For the text-containing cell, return its midpoint in [X, Y] coordinate format. 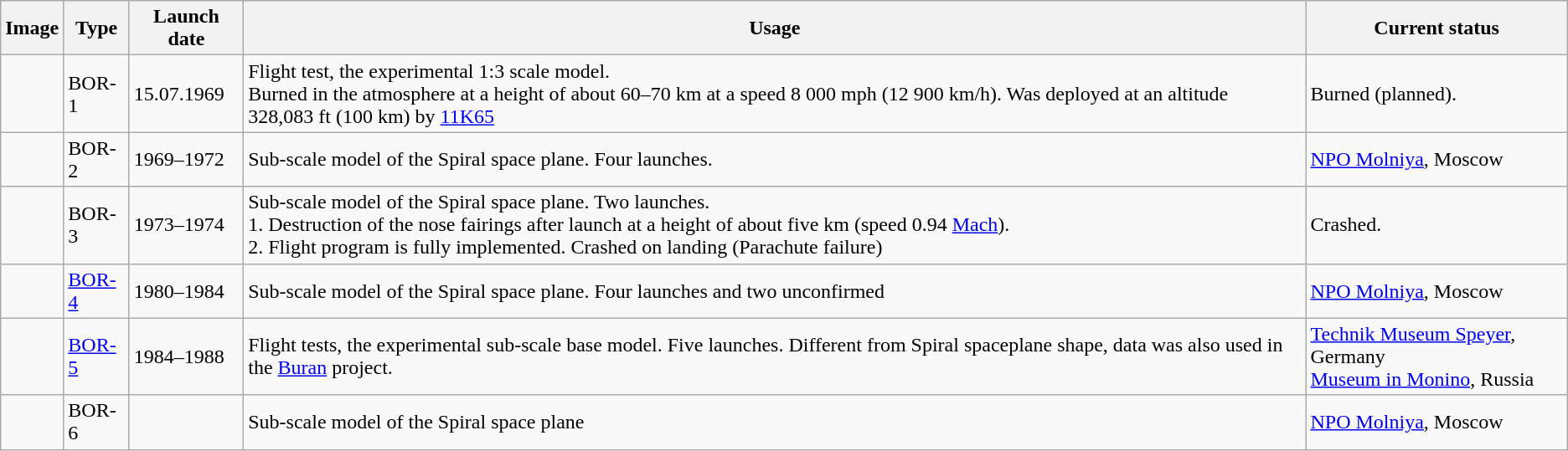
Launch date [186, 28]
BOR-1 [96, 94]
BOR-2 [96, 159]
Sub-scale model of the Spiral space plane. Four launches. [775, 159]
15.07.1969 [186, 94]
Sub-scale model of the Spiral space plane. Four launches and two unconfirmed [775, 291]
Type [96, 28]
Flight tests, the experimental sub-scale base model. Five launches. Different from Spiral spaceplane shape, data was also used in the Buran project. [775, 356]
Current status [1436, 28]
BOR-6 [96, 422]
BOR-5 [96, 356]
Burned (planned). [1436, 94]
Technik Museum Speyer, Germany Museum in Monino, Russia [1436, 356]
1973–1974 [186, 225]
Crashed. [1436, 225]
1980–1984 [186, 291]
Sub-scale model of the Spiral space plane [775, 422]
1984–1988 [186, 356]
Image [32, 28]
1969–1972 [186, 159]
BOR-4 [96, 291]
BOR-3 [96, 225]
Usage [775, 28]
